Extract the [X, Y] coordinate from the center of the cell holding the provided text.  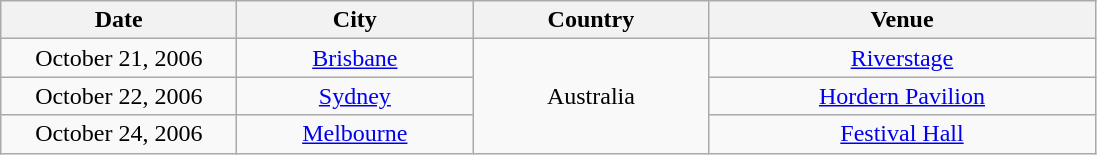
Festival Hall [902, 134]
Venue [902, 20]
Riverstage [902, 58]
City [355, 20]
Australia [591, 96]
Date [119, 20]
October 24, 2006 [119, 134]
Sydney [355, 96]
October 22, 2006 [119, 96]
Melbourne [355, 134]
October 21, 2006 [119, 58]
Hordern Pavilion [902, 96]
Brisbane [355, 58]
Country [591, 20]
